Scan for the cell matching the given text and deliver its [x, y] coordinate at center. 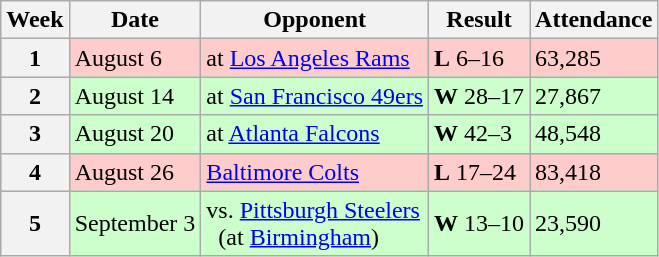
4 [35, 172]
at San Francisco 49ers [315, 96]
Date [135, 20]
W 13–10 [480, 224]
August 6 [135, 58]
Result [480, 20]
August 20 [135, 134]
23,590 [594, 224]
63,285 [594, 58]
vs. Pittsburgh Steelers (at Birmingham) [315, 224]
48,548 [594, 134]
L 6–16 [480, 58]
Week [35, 20]
August 14 [135, 96]
2 [35, 96]
3 [35, 134]
September 3 [135, 224]
at Los Angeles Rams [315, 58]
W 42–3 [480, 134]
1 [35, 58]
83,418 [594, 172]
L 17–24 [480, 172]
at Atlanta Falcons [315, 134]
Opponent [315, 20]
Attendance [594, 20]
W 28–17 [480, 96]
27,867 [594, 96]
5 [35, 224]
August 26 [135, 172]
Baltimore Colts [315, 172]
